Pinpoint the cell where the given text exists, returning its (x, y) midpoint coordinate. 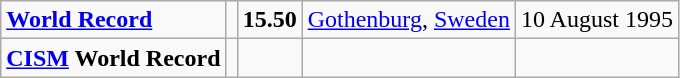
CISM World Record (114, 58)
15.50 (270, 20)
Gothenburg, Sweden (408, 20)
World Record (114, 20)
10 August 1995 (596, 20)
